Return (x, y) of the center of cell containing provided text 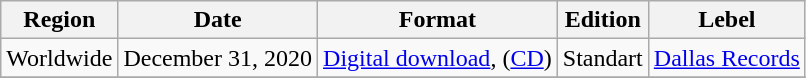
Dallas Records (726, 58)
December 31, 2020 (218, 58)
Digital download, (CD) (438, 58)
Lebel (726, 20)
Standart (602, 58)
Format (438, 20)
Region (60, 20)
Worldwide (60, 58)
Edition (602, 20)
Date (218, 20)
